Determine the [X, Y] coordinate at the center of the cell enclosing the given text.  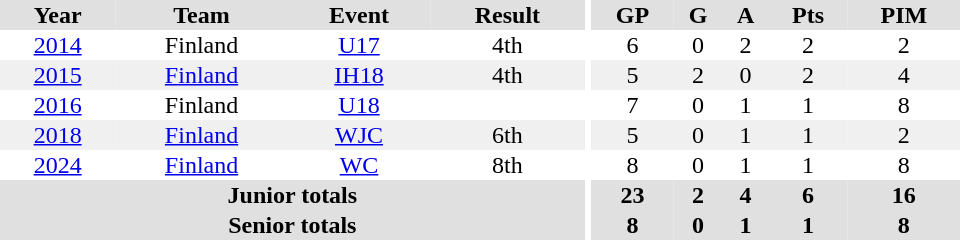
8th [507, 165]
2014 [58, 45]
6th [507, 135]
WC [359, 165]
2015 [58, 75]
PIM [904, 15]
Team [202, 15]
2024 [58, 165]
Year [58, 15]
23 [632, 195]
G [698, 15]
U17 [359, 45]
2016 [58, 105]
A [746, 15]
Pts [808, 15]
IH18 [359, 75]
GP [632, 15]
Senior totals [292, 225]
Result [507, 15]
2018 [58, 135]
WJC [359, 135]
U18 [359, 105]
Junior totals [292, 195]
16 [904, 195]
7 [632, 105]
Event [359, 15]
